Locate the cell with the specified text and output its (x, y) center coordinate. 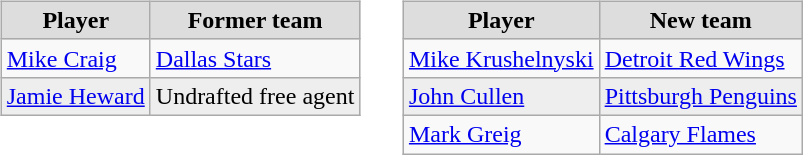
Dallas Stars (255, 58)
Calgary Flames (700, 134)
Mark Greig (501, 134)
Jamie Heward (76, 96)
Former team (255, 20)
John Cullen (501, 96)
Mike Krushelnyski (501, 58)
Detroit Red Wings (700, 58)
Undrafted free agent (255, 96)
Mike Craig (76, 58)
Pittsburgh Penguins (700, 96)
New team (700, 20)
